Output the (x, y) coordinate of the center of the cell containing the given text.  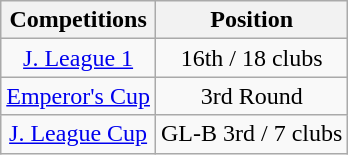
J. League 1 (78, 58)
16th / 18 clubs (251, 58)
Emperor's Cup (78, 96)
Competitions (78, 20)
GL-B 3rd / 7 clubs (251, 134)
J. League Cup (78, 134)
Position (251, 20)
3rd Round (251, 96)
